Locate the cell with the specified text and output its (X, Y) center coordinate. 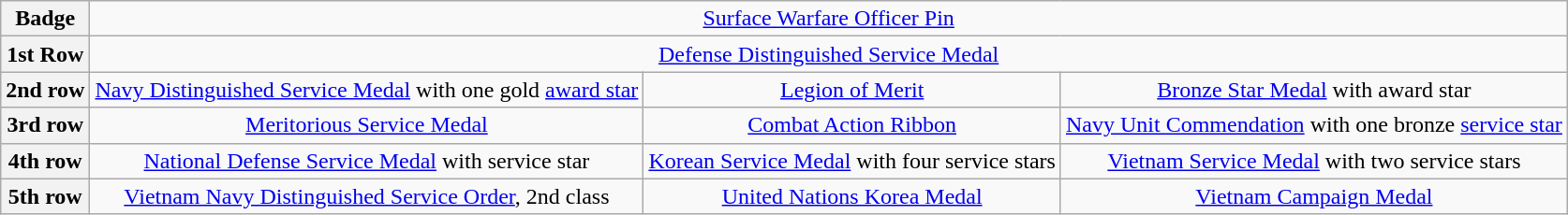
Defense Distinguished Service Medal (828, 54)
Bronze Star Medal with award star (1313, 90)
5th row (45, 196)
National Defense Service Medal with service star (367, 161)
4th row (45, 161)
Combat Action Ribbon (852, 125)
3rd row (45, 125)
Vietnam Service Medal with two service stars (1313, 161)
Vietnam Navy Distinguished Service Order, 2nd class (367, 196)
Vietnam Campaign Medal (1313, 196)
Meritorious Service Medal (367, 125)
Badge (45, 19)
Navy Distinguished Service Medal with one gold award star (367, 90)
United Nations Korea Medal (852, 196)
Legion of Merit (852, 90)
1st Row (45, 54)
Surface Warfare Officer Pin (828, 19)
Navy Unit Commendation with one bronze service star (1313, 125)
2nd row (45, 90)
Korean Service Medal with four service stars (852, 161)
